Identify which cell holds the provided text, then report its (x, y) central coordinate. 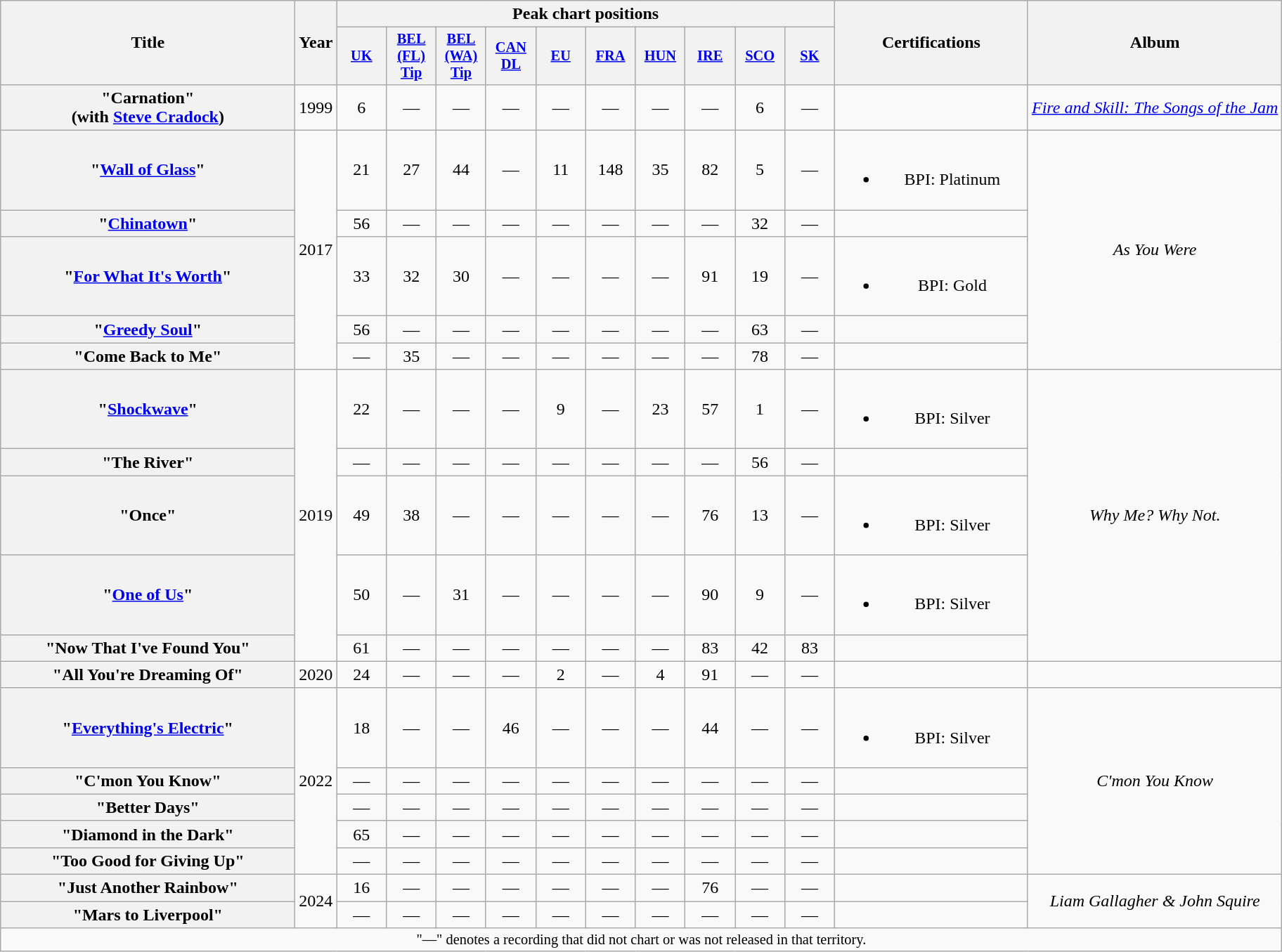
65 (361, 834)
CANDL (510, 56)
27 (412, 170)
148 (610, 170)
"Better Days" (148, 807)
Liam Gallagher & John Squire (1154, 901)
42 (760, 648)
"Mars to Liverpool" (148, 915)
BEL(FL)Tip (412, 56)
"C'mon You Know" (148, 781)
46 (510, 728)
50 (361, 594)
As You Were (1154, 250)
Album (1154, 43)
38 (412, 516)
61 (361, 648)
4 (661, 674)
5 (760, 170)
1 (760, 409)
Why Me? Why Not. (1154, 516)
HUN (661, 56)
"Now That I've Found You" (148, 648)
82 (710, 170)
"For What It's Worth" (148, 277)
Fire and Skill: The Songs of the Jam (1154, 107)
BPI: Gold (931, 277)
11 (561, 170)
49 (361, 516)
"Carnation"(with Steve Cradock) (148, 107)
Peak chart positions (586, 14)
2019 (316, 516)
19 (760, 277)
"The River" (148, 462)
57 (710, 409)
2024 (316, 901)
BEL(WA)Tip (461, 56)
2 (561, 674)
1999 (316, 107)
"Diamond in the Dark" (148, 834)
C'mon You Know (1154, 781)
33 (361, 277)
SK (810, 56)
23 (661, 409)
31 (461, 594)
18 (361, 728)
SCO (760, 56)
2017 (316, 250)
Title (148, 43)
EU (561, 56)
"Just Another Rainbow" (148, 888)
"All You're Dreaming Of" (148, 674)
Year (316, 43)
78 (760, 356)
BPI: Platinum (931, 170)
90 (710, 594)
16 (361, 888)
"Come Back to Me" (148, 356)
30 (461, 277)
24 (361, 674)
"Everything's Electric" (148, 728)
UK (361, 56)
2020 (316, 674)
IRE (710, 56)
Certifications (931, 43)
21 (361, 170)
"Once" (148, 516)
22 (361, 409)
63 (760, 330)
"Greedy Soul" (148, 330)
"Chinatown" (148, 223)
"Too Good for Giving Up" (148, 861)
"One of Us" (148, 594)
FRA (610, 56)
"Shockwave" (148, 409)
13 (760, 516)
"—" denotes a recording that did not chart or was not released in that territory. (641, 940)
"Wall of Glass" (148, 170)
2022 (316, 781)
